Identify which cell holds the provided text, then report its [x, y] central coordinate. 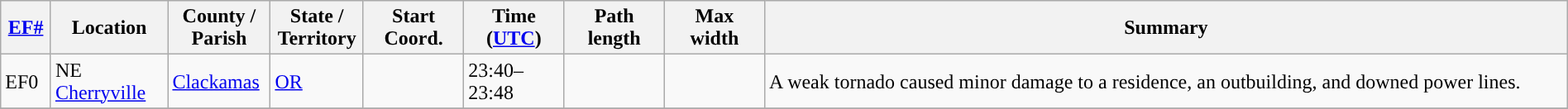
Location [109, 28]
State / Territory [318, 28]
County / Parish [219, 28]
EF# [26, 28]
EF0 [26, 81]
Path length [614, 28]
Time (UTC) [514, 28]
NE Cherryville [109, 81]
OR [318, 81]
Summary [1166, 28]
23:40–23:48 [514, 81]
Max width [715, 28]
Start Coord. [414, 28]
A weak tornado caused minor damage to a residence, an outbuilding, and downed power lines. [1166, 81]
Clackamas [219, 81]
